Locate the cell with the specified text and output its [x, y] center coordinate. 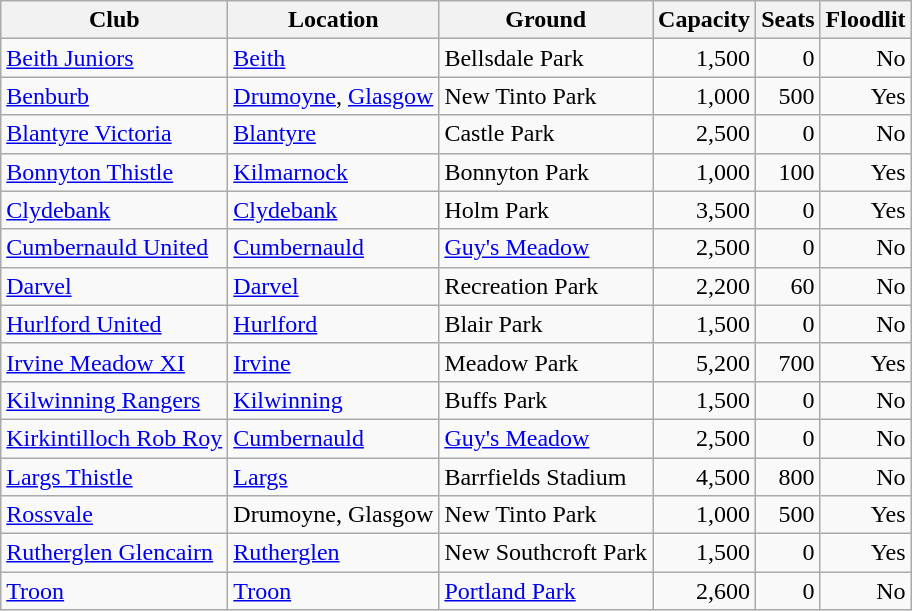
2,200 [704, 286]
Kilwinning Rangers [114, 400]
4,500 [704, 477]
Meadow Park [546, 362]
Blair Park [546, 324]
Irvine [334, 362]
Capacity [704, 20]
Cumbernauld United [114, 248]
Blantyre Victoria [114, 134]
Rossvale [114, 515]
Location [334, 20]
New Southcroft Park [546, 553]
100 [788, 172]
Recreation Park [546, 286]
Castle Park [546, 134]
Rutherglen Glencairn [114, 553]
Barrfields Stadium [546, 477]
Kirkintilloch Rob Roy [114, 438]
Bonnyton Park [546, 172]
Largs [334, 477]
5,200 [704, 362]
Hurlford United [114, 324]
Irvine Meadow XI [114, 362]
Portland Park [546, 591]
Kilwinning [334, 400]
Beith Juniors [114, 58]
700 [788, 362]
3,500 [704, 210]
Buffs Park [546, 400]
Bonnyton Thistle [114, 172]
Holm Park [546, 210]
Largs Thistle [114, 477]
Floodlit [866, 20]
800 [788, 477]
Benburb [114, 96]
60 [788, 286]
Club [114, 20]
2,600 [704, 591]
Rutherglen [334, 553]
Ground [546, 20]
Blantyre [334, 134]
Beith [334, 58]
Seats [788, 20]
Bellsdale Park [546, 58]
Hurlford [334, 324]
Kilmarnock [334, 172]
